Return (x, y) of the center of cell containing provided text 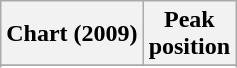
Peakposition (189, 34)
Chart (2009) (72, 34)
